Extract the (x, y) coordinate from the center of the cell holding the provided text.  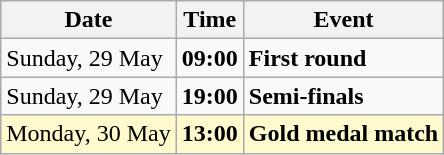
First round (343, 58)
13:00 (210, 134)
Time (210, 20)
Semi-finals (343, 96)
09:00 (210, 58)
19:00 (210, 96)
Event (343, 20)
Monday, 30 May (89, 134)
Gold medal match (343, 134)
Date (89, 20)
